Find where the given text appears and provide that cell's center as (X, Y) coordinate. 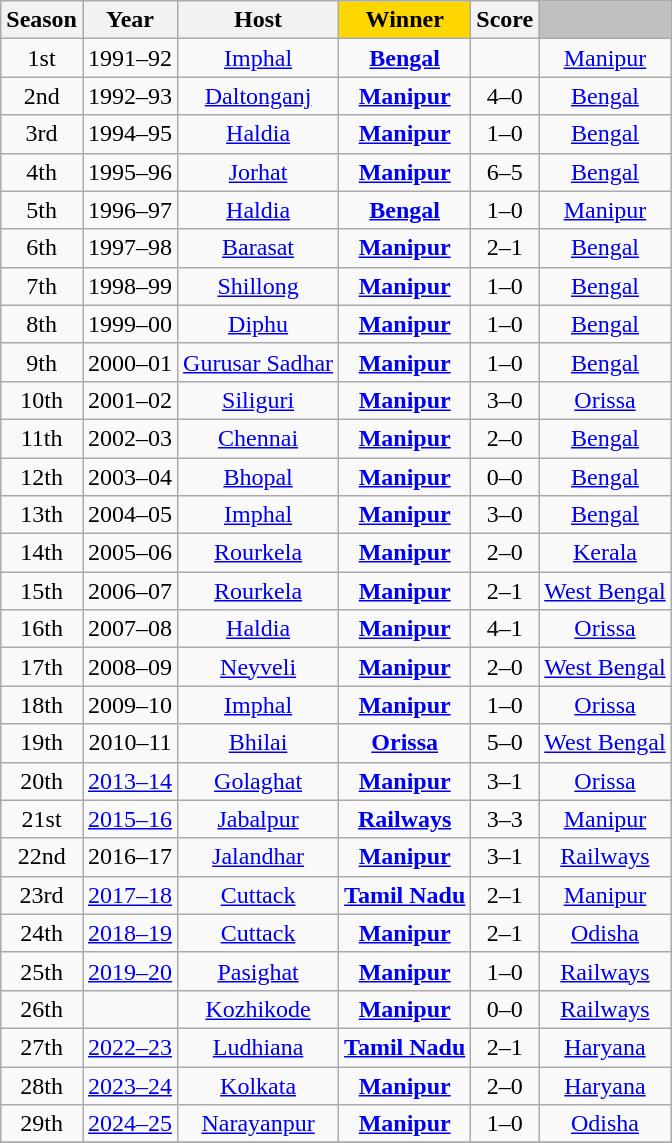
2007–08 (130, 629)
2010–11 (130, 743)
12th (42, 477)
25th (42, 971)
22nd (42, 857)
7th (42, 286)
Bhilai (258, 743)
23rd (42, 895)
1994–95 (130, 134)
2000–01 (130, 362)
Kozhikode (258, 1009)
Bhopal (258, 477)
5–0 (505, 743)
4–0 (505, 96)
Chennai (258, 438)
Pasighat (258, 971)
21st (42, 819)
2022–23 (130, 1047)
1998–99 (130, 286)
24th (42, 933)
2008–09 (130, 667)
Score (505, 20)
1992–93 (130, 96)
Neyveli (258, 667)
2019–20 (130, 971)
2016–17 (130, 857)
17th (42, 667)
5th (42, 210)
14th (42, 553)
2006–07 (130, 591)
Host (258, 20)
2005–06 (130, 553)
1991–92 (130, 58)
2017–18 (130, 895)
11th (42, 438)
6–5 (505, 172)
Year (130, 20)
2009–10 (130, 705)
29th (42, 1124)
16th (42, 629)
9th (42, 362)
Season (42, 20)
26th (42, 1009)
8th (42, 324)
1st (42, 58)
2004–05 (130, 515)
3–3 (505, 819)
Jorhat (258, 172)
Diphu (258, 324)
2nd (42, 96)
27th (42, 1047)
Ludhiana (258, 1047)
2023–24 (130, 1085)
Jalandhar (258, 857)
1997–98 (130, 248)
Kerala (605, 553)
4th (42, 172)
2018–19 (130, 933)
2015–16 (130, 819)
Kolkata (258, 1085)
1995–96 (130, 172)
20th (42, 781)
13th (42, 515)
Gurusar Sadhar (258, 362)
Jabalpur (258, 819)
Winner (405, 20)
18th (42, 705)
2002–03 (130, 438)
2024–25 (130, 1124)
2003–04 (130, 477)
28th (42, 1085)
Daltonganj (258, 96)
4–1 (505, 629)
10th (42, 400)
19th (42, 743)
Shillong (258, 286)
2013–14 (130, 781)
1999–00 (130, 324)
6th (42, 248)
Golaghat (258, 781)
2001–02 (130, 400)
3rd (42, 134)
Barasat (258, 248)
Siliguri (258, 400)
15th (42, 591)
Narayanpur (258, 1124)
1996–97 (130, 210)
